Provide the [x, y] coordinate of the cell's center where the given text is located.  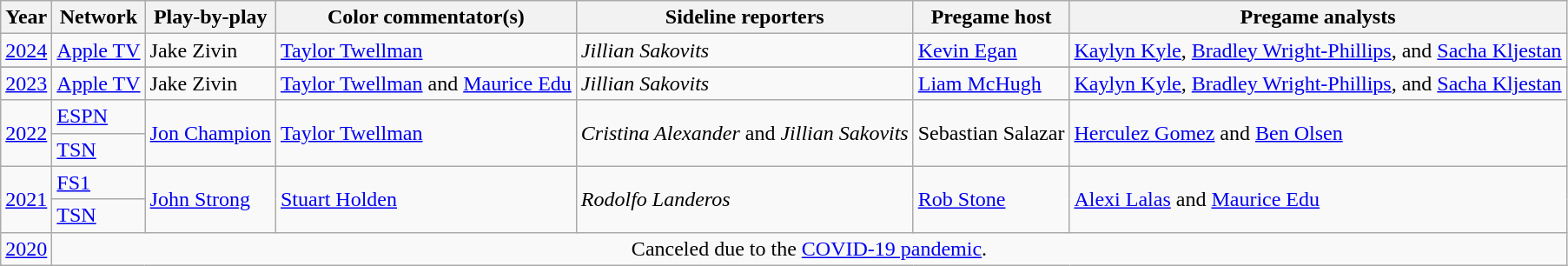
John Strong [210, 199]
Rob Stone [991, 199]
ESPN [99, 116]
2024 [26, 50]
Herculez Gomez and Ben Olsen [1318, 133]
Year [26, 17]
Sideline reporters [744, 17]
2020 [26, 249]
2023 [26, 83]
Cristina Alexander and Jillian Sakovits [744, 133]
2022 [26, 133]
2021 [26, 199]
Network [99, 17]
Play-by-play [210, 17]
Stuart Holden [426, 199]
Alexi Lalas and Maurice Edu [1318, 199]
Color commentator(s) [426, 17]
Taylor Twellman and Maurice Edu [426, 83]
Pregame host [991, 17]
Jon Champion [210, 133]
Liam McHugh [991, 83]
Canceled due to the COVID-19 pandemic. [810, 249]
Kevin Egan [991, 50]
Rodolfo Landeros [744, 199]
Pregame analysts [1318, 17]
FS1 [99, 183]
Sebastian Salazar [991, 133]
